Provide the [X, Y] coordinate of the cell's center where the given text is located.  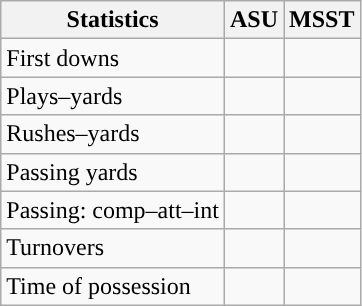
Statistics [113, 20]
Passing: comp–att–int [113, 210]
Passing yards [113, 172]
Rushes–yards [113, 134]
Time of possession [113, 286]
ASU [254, 20]
First downs [113, 58]
Plays–yards [113, 96]
Turnovers [113, 248]
MSST [322, 20]
